Detect which cell encompasses the target text, then output its [x, y] center coordinate. 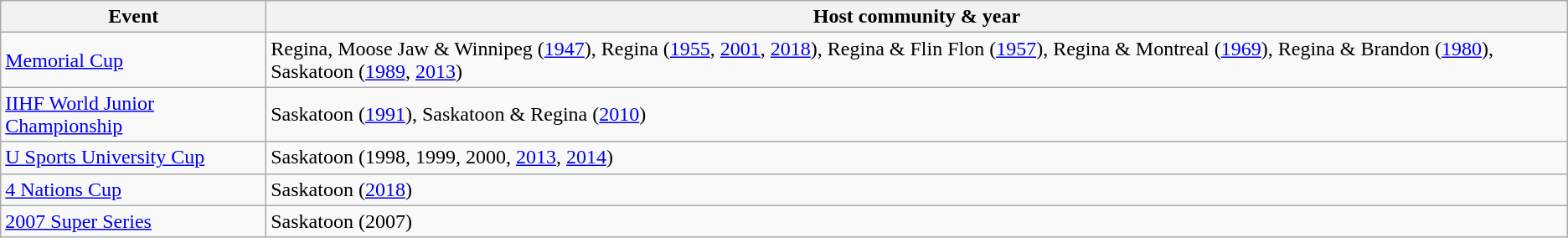
4 Nations Cup [134, 189]
Host community & year [917, 17]
Saskatoon (1998, 1999, 2000, 2013, 2014) [917, 158]
2007 Super Series [134, 221]
U Sports University Cup [134, 158]
Memorial Cup [134, 60]
Saskatoon (2018) [917, 189]
Event [134, 17]
Saskatoon (1991), Saskatoon & Regina (2010) [917, 114]
IIHF World Junior Championship [134, 114]
Saskatoon (2007) [917, 221]
